Locate the cell with the specified text and output its [X, Y] center coordinate. 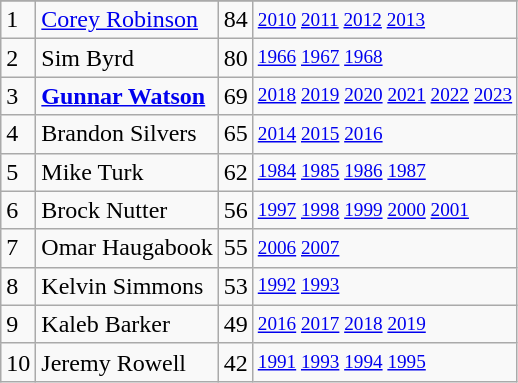
42 [236, 362]
6 [18, 210]
69 [236, 96]
8 [18, 286]
56 [236, 210]
4 [18, 134]
2016 2017 2018 2019 [385, 324]
Corey Robinson [127, 20]
Kaleb Barker [127, 324]
9 [18, 324]
84 [236, 20]
2 [18, 58]
Mike Turk [127, 172]
Omar Haugabook [127, 248]
Brandon Silvers [127, 134]
1997 1998 1999 2000 2001 [385, 210]
1984 1985 1986 1987 [385, 172]
2010 2011 2012 2013 [385, 20]
Kelvin Simmons [127, 286]
Sim Byrd [127, 58]
53 [236, 286]
55 [236, 248]
65 [236, 134]
2014 2015 2016 [385, 134]
2018 2019 2020 2021 2022 2023 [385, 96]
1991 1993 1994 1995 [385, 362]
49 [236, 324]
1 [18, 20]
10 [18, 362]
80 [236, 58]
5 [18, 172]
Jeremy Rowell [127, 362]
1966 1967 1968 [385, 58]
Brock Nutter [127, 210]
62 [236, 172]
2006 2007 [385, 248]
7 [18, 248]
1992 1993 [385, 286]
3 [18, 96]
Gunnar Watson [127, 96]
